Find where the given text appears and provide that cell's center as [X, Y] coordinate. 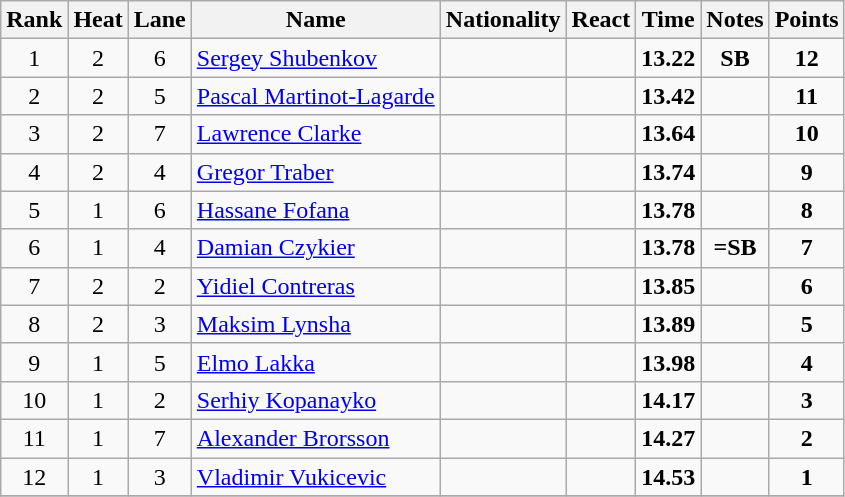
Heat [98, 20]
Notes [735, 20]
Elmo Lakka [316, 362]
14.17 [668, 400]
=SB [735, 248]
Rank [34, 20]
Vladimir Vukicevic [316, 477]
Maksim Lynsha [316, 324]
Name [316, 20]
SB [735, 58]
13.22 [668, 58]
Pascal Martinot-Lagarde [316, 96]
14.53 [668, 477]
14.27 [668, 438]
13.85 [668, 286]
13.74 [668, 172]
Serhiy Kopanayko [316, 400]
Hassane Fofana [316, 210]
13.64 [668, 134]
Damian Czykier [316, 248]
React [601, 20]
Sergey Shubenkov [316, 58]
13.42 [668, 96]
Lawrence Clarke [316, 134]
Lane [160, 20]
13.98 [668, 362]
Nationality [503, 20]
Alexander Brorsson [316, 438]
Gregor Traber [316, 172]
Time [668, 20]
Points [806, 20]
13.89 [668, 324]
Yidiel Contreras [316, 286]
